Return (x, y) of the center of cell containing provided text 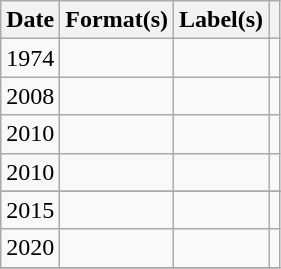
1974 (30, 58)
2015 (30, 210)
Format(s) (117, 20)
Label(s) (222, 20)
2020 (30, 248)
2008 (30, 96)
Date (30, 20)
